Output the [x, y] coordinate of the center of the cell containing the given text.  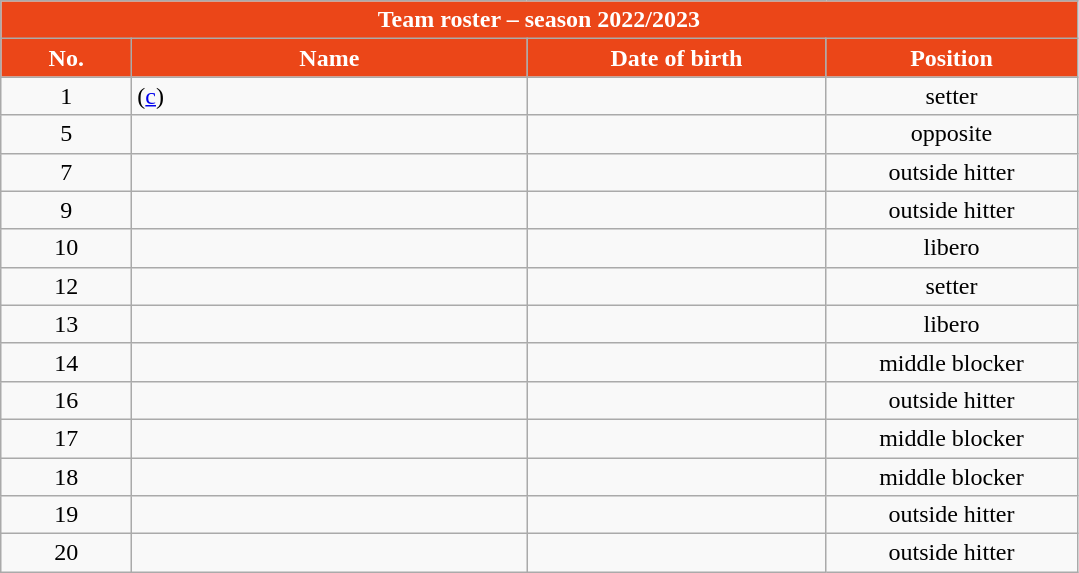
1 [66, 96]
(c) [330, 96]
5 [66, 134]
Date of birth [676, 58]
Position [952, 58]
No. [66, 58]
9 [66, 210]
14 [66, 362]
10 [66, 248]
13 [66, 324]
opposite [952, 134]
12 [66, 286]
18 [66, 477]
16 [66, 400]
19 [66, 515]
20 [66, 553]
Name [330, 58]
7 [66, 172]
Team roster – season 2022/2023 [539, 20]
17 [66, 438]
